Determine the [x, y] coordinate at the center of the cell enclosing the given text.  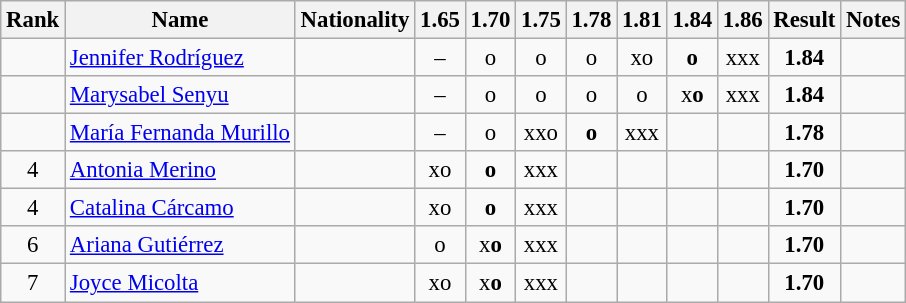
1.75 [541, 20]
Catalina Cárcamo [180, 208]
1.86 [743, 20]
Antonia Merino [180, 170]
Notes [874, 20]
Marysabel Senyu [180, 95]
Ariana Gutiérrez [180, 245]
Rank [33, 20]
Nationality [354, 20]
6 [33, 245]
1.81 [642, 20]
Joyce Micolta [180, 283]
María Fernanda Murillo [180, 133]
Result [804, 20]
7 [33, 283]
xxo [541, 133]
Name [180, 20]
1.65 [440, 20]
Jennifer Rodríguez [180, 58]
